Locate the cell with the specified text and output its [X, Y] center coordinate. 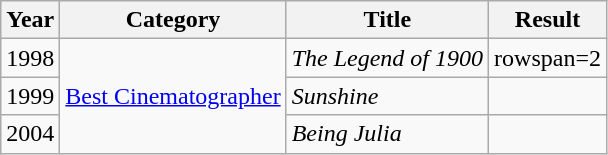
Result [548, 20]
2004 [30, 134]
Year [30, 20]
The Legend of 1900 [387, 58]
Title [387, 20]
Sunshine [387, 96]
Being Julia [387, 134]
1998 [30, 58]
Category [173, 20]
Best Cinematographer [173, 96]
rowspan=2 [548, 58]
1999 [30, 96]
